Determine the [X, Y] coordinate at the center of the cell enclosing the given text.  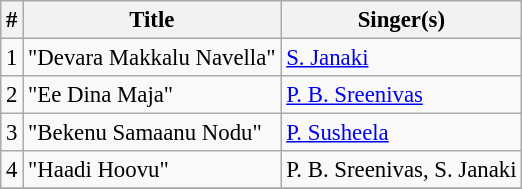
2 [12, 95]
1 [12, 58]
Title [152, 20]
# [12, 20]
P. Susheela [402, 133]
"Ee Dina Maja" [152, 95]
3 [12, 133]
"Bekenu Samaanu Nodu" [152, 133]
P. B. Sreenivas [402, 95]
"Devara Makkalu Navella" [152, 58]
Singer(s) [402, 20]
4 [12, 170]
P. B. Sreenivas, S. Janaki [402, 170]
"Haadi Hoovu" [152, 170]
S. Janaki [402, 58]
